Detect which cell encompasses the target text, then output its (x, y) center coordinate. 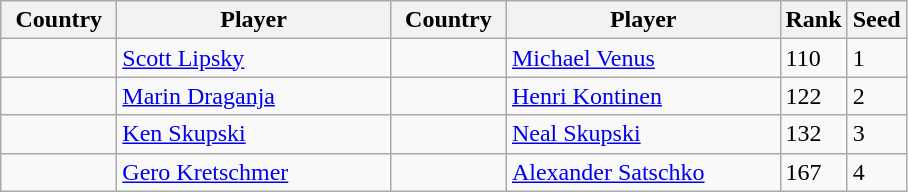
122 (814, 96)
Henri Kontinen (643, 96)
4 (876, 172)
Michael Venus (643, 58)
Rank (814, 20)
110 (814, 58)
Scott Lipsky (254, 58)
Ken Skupski (254, 134)
Marin Draganja (254, 96)
132 (814, 134)
Seed (876, 20)
167 (814, 172)
3 (876, 134)
1 (876, 58)
Alexander Satschko (643, 172)
2 (876, 96)
Gero Kretschmer (254, 172)
Neal Skupski (643, 134)
